Pinpoint the cell where the given text exists, returning its (X, Y) midpoint coordinate. 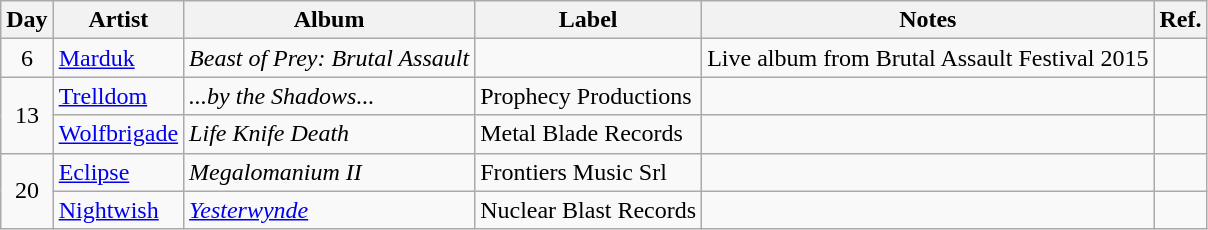
...by the Shadows... (330, 96)
Day (27, 20)
Eclipse (118, 172)
20 (27, 191)
Metal Blade Records (588, 134)
13 (27, 115)
Live album from Brutal Assault Festival 2015 (928, 58)
Nightwish (118, 210)
Nuclear Blast Records (588, 210)
Wolfbrigade (118, 134)
Trelldom (118, 96)
Album (330, 20)
Notes (928, 20)
Ref. (1180, 20)
Yesterwynde (330, 210)
Life Knife Death (330, 134)
Marduk (118, 58)
Frontiers Music Srl (588, 172)
Beast of Prey: Brutal Assault (330, 58)
Prophecy Productions (588, 96)
Megalomanium II (330, 172)
Label (588, 20)
Artist (118, 20)
6 (27, 58)
